Output the [x, y] coordinate of the center of the cell containing the given text.  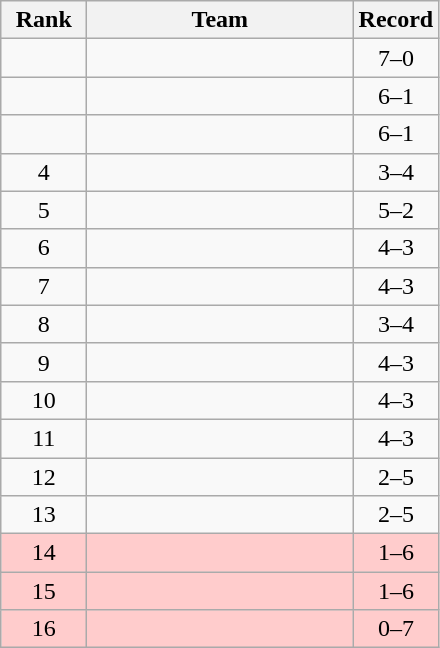
7 [44, 286]
14 [44, 553]
9 [44, 362]
16 [44, 629]
5 [44, 210]
Record [396, 20]
Team [220, 20]
0–7 [396, 629]
4 [44, 172]
6 [44, 248]
5–2 [396, 210]
7–0 [396, 58]
12 [44, 477]
13 [44, 515]
15 [44, 591]
Rank [44, 20]
11 [44, 438]
10 [44, 400]
8 [44, 324]
